Search for the cell housing the specified text and yield its (X, Y) center coordinate. 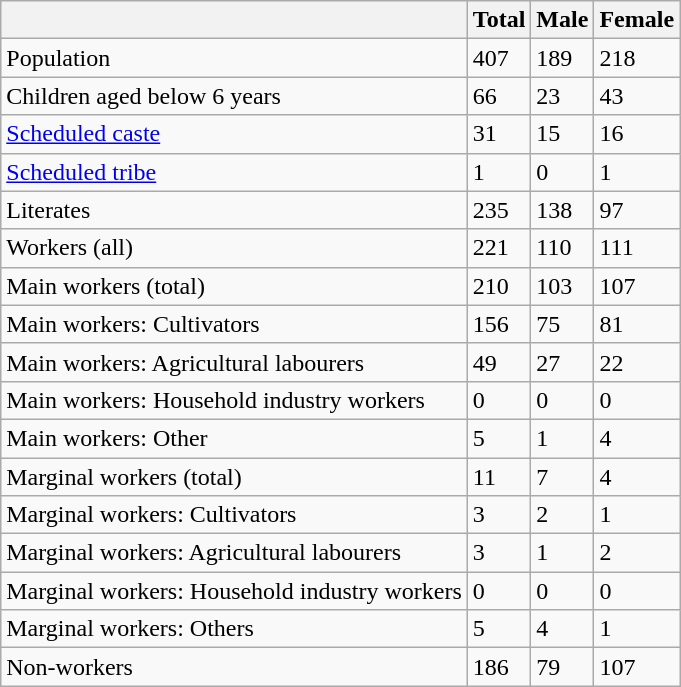
23 (562, 96)
218 (637, 58)
22 (637, 362)
Marginal workers (total) (234, 477)
Main workers: Household industry workers (234, 400)
Workers (all) (234, 248)
Non-workers (234, 667)
31 (499, 134)
15 (562, 134)
Main workers: Other (234, 438)
Female (637, 20)
79 (562, 667)
111 (637, 248)
Marginal workers: Others (234, 629)
Main workers (total) (234, 286)
16 (637, 134)
Male (562, 20)
Main workers: Cultivators (234, 324)
Marginal workers: Agricultural labourers (234, 553)
103 (562, 286)
Marginal workers: Cultivators (234, 515)
221 (499, 248)
49 (499, 362)
7 (562, 477)
Children aged below 6 years (234, 96)
110 (562, 248)
81 (637, 324)
Population (234, 58)
Scheduled tribe (234, 172)
210 (499, 286)
Literates (234, 210)
Scheduled caste (234, 134)
43 (637, 96)
Main workers: Agricultural labourers (234, 362)
189 (562, 58)
66 (499, 96)
97 (637, 210)
186 (499, 667)
75 (562, 324)
27 (562, 362)
11 (499, 477)
Total (499, 20)
Marginal workers: Household industry workers (234, 591)
156 (499, 324)
138 (562, 210)
235 (499, 210)
407 (499, 58)
